Pinpoint the cell where the given text exists, returning its (x, y) midpoint coordinate. 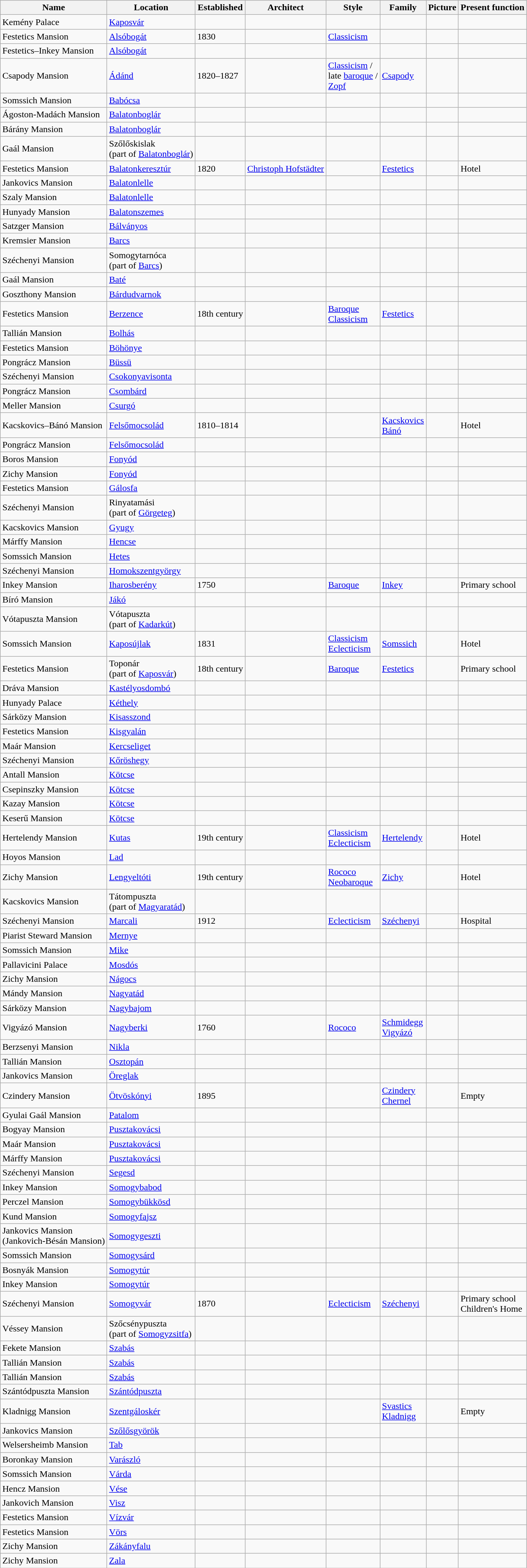
Family (403, 8)
Patalom (151, 1115)
Somssich (403, 644)
Established (220, 8)
Fekete Mansion (54, 1348)
Szántódpuszta (151, 1391)
Kladnigg Mansion (54, 1411)
Bosnyák Mansion (54, 1270)
Barcs (151, 241)
Tab (151, 1445)
Czindery Chernel (403, 1096)
Somogyfajsz (151, 1216)
Rococo (353, 1027)
Bolhás (151, 333)
Primary school Children's Home (492, 1304)
Perczel Mansion (54, 1202)
1830 (220, 36)
Kund Mansion (54, 1216)
Boros Mansion (54, 459)
Varászló (151, 1459)
Osztopán (151, 1062)
Babócsa (151, 100)
Bálványos (151, 226)
Piarist Steward Mansion (54, 935)
Hencse (151, 542)
Gyulai Gaál Mansion (54, 1115)
Nágocs (151, 979)
Bárdudvarnok (151, 294)
Architect (286, 8)
Szántódpuszta Mansion (54, 1391)
Picture (442, 8)
Lad (151, 857)
Kemény Palace (54, 22)
Várda (151, 1474)
Dráva Mansion (54, 688)
Hetes (151, 556)
Inkey (403, 585)
1810–1814 (220, 425)
1870 (220, 1304)
Somogytarnóca (part of Barcs) (151, 260)
Vése (151, 1488)
Vótapuszta Mansion (54, 619)
Baroque Classicism (353, 314)
Gálosfa (151, 488)
Present function (492, 8)
1820 (220, 168)
Festetics–Inkey Mansion (54, 51)
Jankovics Mansion (Jankovich-Bésán Mansion) (54, 1235)
Kisgyalán (151, 731)
Zichy (403, 877)
Ágoston-Madách Mansion (54, 115)
Keserű Mansion (54, 818)
Bogyay Mansion (54, 1129)
Öreglak (151, 1076)
Boronkay Mansion (54, 1459)
Büssü (151, 362)
Kercseliget (151, 746)
Antall Mansion (54, 775)
1831 (220, 644)
Schmidegg Vigyázó (403, 1027)
1895 (220, 1096)
Kastélyosdombó (151, 688)
Hertelendy Mansion (54, 838)
Rococo Neobaroque (353, 877)
1912 (220, 921)
Marcali (151, 921)
Name (54, 8)
Mándy Mansion (54, 993)
Hunyady Palace (54, 702)
Csurgó (151, 405)
Classicism (353, 36)
Kazay Mansion (54, 804)
Bárány Mansion (54, 129)
Ádánd (151, 76)
Welsersheimb Mansion (54, 1445)
Zákányfalu (151, 1546)
Véssey Mansion (54, 1329)
Szőcsénypuszta (part of Somogyzsitfa) (151, 1329)
Szaly Mansion (54, 197)
Classicism / late baroque / Zopf (353, 76)
1750 (220, 585)
Hencz Mansion (54, 1488)
Balatonkeresztúr (151, 168)
Hoyos Mansion (54, 857)
Ötvöskónyi (151, 1096)
Vízvár (151, 1517)
Nikla (151, 1047)
Somogybükkösd (151, 1202)
Zala (151, 1561)
Mernye (151, 935)
Balatonszemes (151, 211)
Satzger Mansion (54, 226)
Christoph Hofstädter (286, 168)
Vótapuszta (part of Kadarkút) (151, 619)
Czindery Mansion (54, 1096)
Böhönye (151, 348)
Goszthony Mansion (54, 294)
Vigyázó Mansion (54, 1027)
Kacskovics–Bánó Mansion (54, 425)
1820–1827 (220, 76)
Tátompuszta (part of Magyaratád) (151, 901)
Berzsenyi Mansion (54, 1047)
Nagyatád (151, 993)
Kisasszond (151, 717)
Kőröshegy (151, 760)
Homokszentgyörgy (151, 571)
Nagybajom (151, 1008)
Berzence (151, 314)
Bíró Mansion (54, 599)
Somogysárd (151, 1255)
Vörs (151, 1532)
1760 (220, 1027)
Szentgáloskér (151, 1411)
Somogyvár (151, 1304)
Segesd (151, 1173)
Visz (151, 1503)
Csapody Mansion (54, 76)
Csokonyavisonta (151, 377)
Jákó (151, 599)
Jankovich Mansion (54, 1503)
Mosdós (151, 964)
Kremsier Mansion (54, 241)
Csapody (403, 76)
Iharosberény (151, 585)
Mike (151, 950)
Hospital (492, 921)
Kaposvár (151, 22)
Gyugy (151, 527)
Nagyberki (151, 1027)
Hertelendy (403, 838)
Lengyeltóti (151, 877)
Svastics Kladnigg (403, 1411)
Kaposújlak (151, 644)
Somogygeszti (151, 1235)
Somogybabod (151, 1187)
Hunyady Mansion (54, 211)
Rinyatamási (part of Görgeteg) (151, 508)
Location (151, 8)
Kéthely (151, 702)
Style (353, 8)
Csepinszky Mansion (54, 789)
Kutas (151, 838)
Pallavicini Palace (54, 964)
Szőlőskislak (part of Balatonboglár) (151, 149)
Toponár (part of Kaposvár) (151, 668)
Csombárd (151, 391)
Baté (151, 280)
Meller Mansion (54, 405)
Kacskovics Bánó (403, 425)
Szőlősgyörök (151, 1431)
